Return the [x, y] coordinate for the center point of the cell that contains the specified text.  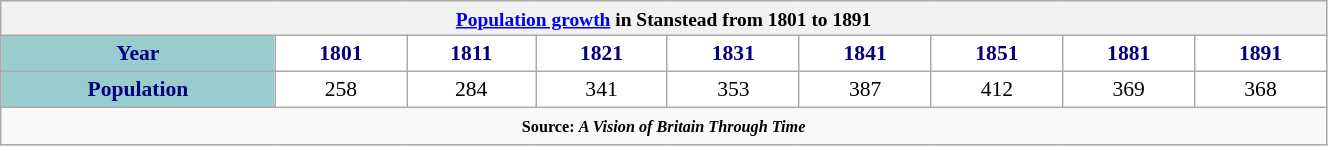
1881 [1129, 54]
341 [602, 90]
Year [138, 54]
1811 [472, 54]
1821 [602, 54]
1831 [733, 54]
1891 [1261, 54]
387 [865, 90]
368 [1261, 90]
1851 [997, 54]
284 [472, 90]
Population growth in Stanstead from 1801 to 1891 [664, 18]
Population [138, 90]
258 [341, 90]
1801 [341, 54]
412 [997, 90]
353 [733, 90]
1841 [865, 54]
Source: A Vision of Britain Through Time [664, 126]
369 [1129, 90]
